Output the (x, y) coordinate of the center of the cell containing the given text.  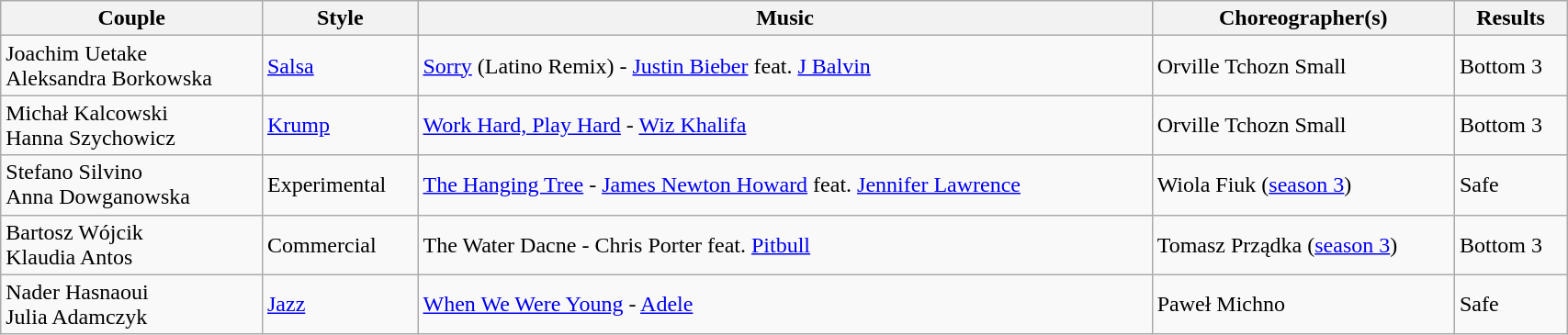
Couple (132, 18)
Music (784, 18)
Michał KalcowskiHanna Szychowicz (132, 125)
Style (340, 18)
Experimental (340, 185)
Salsa (340, 66)
The Water Dacne - Chris Porter feat. Pitbull (784, 244)
Tomasz Prządka (season 3) (1303, 244)
Stefano SilvinoAnna Dowganowska (132, 185)
Nader HasnaouiJulia Adamczyk (132, 305)
Wiola Fiuk (season 3) (1303, 185)
Results (1510, 18)
When We Were Young - Adele (784, 305)
Krump (340, 125)
Bartosz WójcikKlaudia Antos (132, 244)
Sorry (Latino Remix) - Justin Bieber feat. J Balvin (784, 66)
Commercial (340, 244)
Work Hard, Play Hard - Wiz Khalifa (784, 125)
Paweł Michno (1303, 305)
Joachim UetakeAleksandra Borkowska (132, 66)
The Hanging Tree - James Newton Howard feat. Jennifer Lawrence (784, 185)
Jazz (340, 305)
Choreographer(s) (1303, 18)
